Return the [x, y] coordinate for the center point of the cell that contains the specified text.  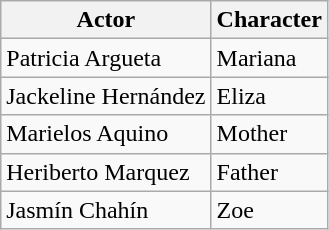
Marielos Aquino [106, 134]
Actor [106, 20]
Heriberto Marquez [106, 172]
Eliza [269, 96]
Character [269, 20]
Jasmín Chahín [106, 210]
Father [269, 172]
Jackeline Hernández [106, 96]
Patricia Argueta [106, 58]
Zoe [269, 210]
Mariana [269, 58]
Mother [269, 134]
